Scan for the cell matching the given text and deliver its (X, Y) coordinate at center. 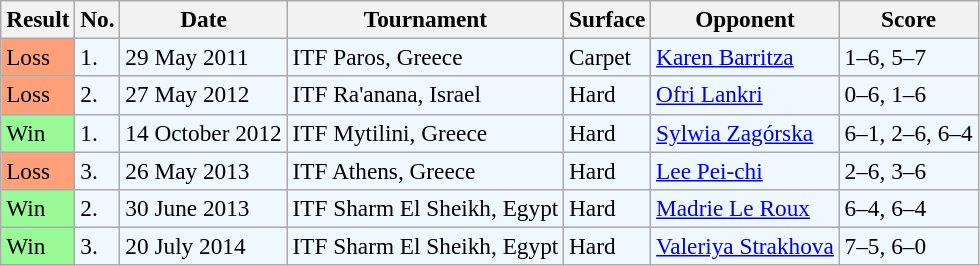
1–6, 5–7 (908, 57)
Carpet (608, 57)
Lee Pei-chi (746, 170)
6–4, 6–4 (908, 208)
Sylwia Zagórska (746, 133)
Karen Barritza (746, 57)
0–6, 1–6 (908, 95)
Tournament (425, 19)
ITF Paros, Greece (425, 57)
No. (98, 19)
Date (204, 19)
Valeriya Strakhova (746, 246)
Surface (608, 19)
2–6, 3–6 (908, 170)
ITF Athens, Greece (425, 170)
ITF Mytilini, Greece (425, 133)
14 October 2012 (204, 133)
6–1, 2–6, 6–4 (908, 133)
7–5, 6–0 (908, 246)
ITF Ra'anana, Israel (425, 95)
27 May 2012 (204, 95)
Result (38, 19)
20 July 2014 (204, 246)
30 June 2013 (204, 208)
Madrie Le Roux (746, 208)
Ofri Lankri (746, 95)
26 May 2013 (204, 170)
Score (908, 19)
29 May 2011 (204, 57)
Opponent (746, 19)
